Locate the cell with the specified text and output its [x, y] center coordinate. 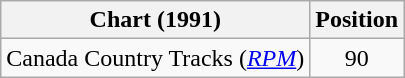
Canada Country Tracks (RPM) [156, 58]
Position [357, 20]
90 [357, 58]
Chart (1991) [156, 20]
